Return (X, Y) of the center of cell containing provided text 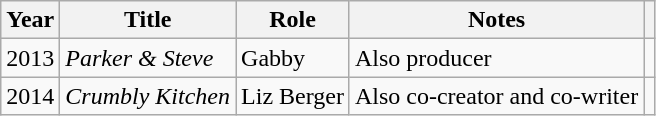
2013 (30, 58)
Notes (496, 20)
Gabby (293, 58)
Also producer (496, 58)
Crumbly Kitchen (148, 96)
Also co-creator and co-writer (496, 96)
Liz Berger (293, 96)
Year (30, 20)
Parker & Steve (148, 58)
Role (293, 20)
Title (148, 20)
2014 (30, 96)
